Output the (x, y) coordinate of the center of the cell containing the given text.  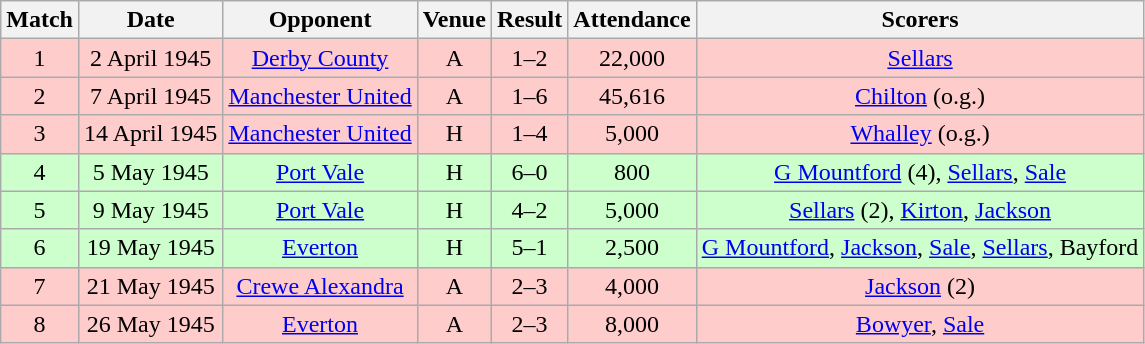
6 (40, 248)
G Mountford, Jackson, Sale, Sellars, Bayford (920, 248)
4,000 (632, 286)
7 (40, 286)
5 May 1945 (150, 172)
2 (40, 96)
9 May 1945 (150, 210)
1 (40, 58)
Whalley (o.g.) (920, 134)
4–2 (529, 210)
1–6 (529, 96)
Venue (454, 20)
Attendance (632, 20)
Sellars (2), Kirton, Jackson (920, 210)
5 (40, 210)
Result (529, 20)
3 (40, 134)
26 May 1945 (150, 324)
Jackson (2) (920, 286)
7 April 1945 (150, 96)
45,616 (632, 96)
Date (150, 20)
8,000 (632, 324)
21 May 1945 (150, 286)
6–0 (529, 172)
4 (40, 172)
1–2 (529, 58)
2,500 (632, 248)
G Mountford (4), Sellars, Sale (920, 172)
Sellars (920, 58)
Derby County (320, 58)
2 April 1945 (150, 58)
19 May 1945 (150, 248)
Opponent (320, 20)
Match (40, 20)
8 (40, 324)
800 (632, 172)
5–1 (529, 248)
Crewe Alexandra (320, 286)
14 April 1945 (150, 134)
Scorers (920, 20)
Chilton (o.g.) (920, 96)
22,000 (632, 58)
1–4 (529, 134)
Bowyer, Sale (920, 324)
